Provide the (X, Y) coordinate of the cell's center where the given text is located.  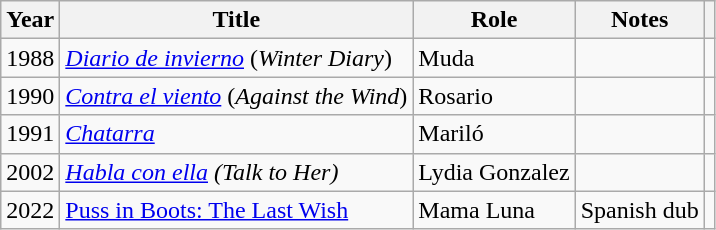
Year (30, 20)
Rosario (494, 96)
1990 (30, 96)
Mariló (494, 134)
Muda (494, 58)
Role (494, 20)
Lydia Gonzalez (494, 172)
1991 (30, 134)
Mama Luna (494, 210)
Habla con ella (Talk to Her) (236, 172)
2002 (30, 172)
Title (236, 20)
Puss in Boots: The Last Wish (236, 210)
Diario de invierno (Winter Diary) (236, 58)
2022 (30, 210)
Contra el viento (Against the Wind) (236, 96)
Notes (640, 20)
Spanish dub (640, 210)
1988 (30, 58)
Chatarra (236, 134)
